Search for the cell housing the specified text and yield its (X, Y) center coordinate. 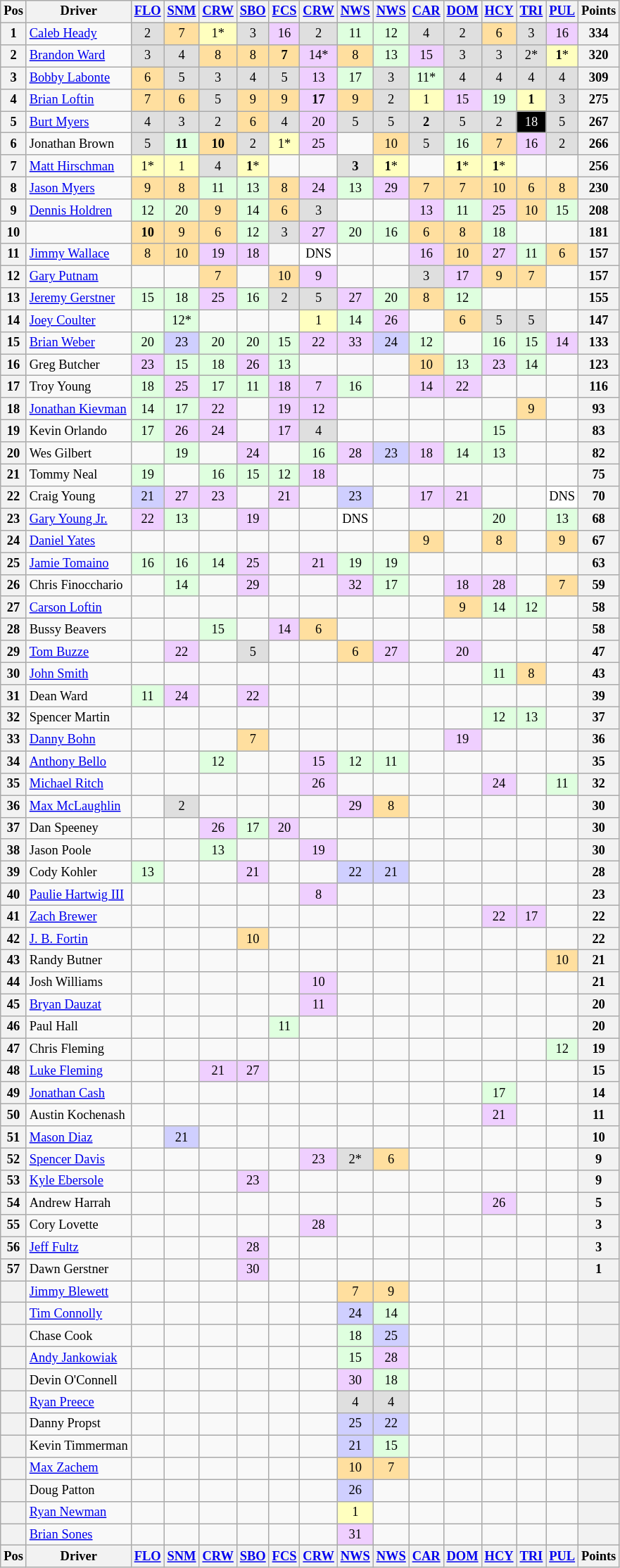
Dan Speeney (79, 828)
Zach Brewer (79, 916)
68 (599, 519)
Bussy Beavers (79, 629)
Gary Putnam (79, 276)
Daniel Yates (79, 542)
48 (14, 1071)
Paul Hall (79, 1028)
Carson Loftin (79, 608)
93 (599, 410)
57 (14, 1270)
Brian Weber (79, 342)
116 (599, 387)
Max McLaughlin (79, 807)
J. B. Fortin (79, 939)
Chris Finocchario (79, 586)
12* (182, 321)
Cody Kohler (79, 873)
266 (599, 144)
82 (599, 453)
Tommy Neal (79, 476)
67 (599, 542)
Randy Butner (79, 961)
256 (599, 166)
133 (599, 342)
John Smith (79, 674)
70 (599, 497)
309 (599, 77)
Danny Propst (79, 1424)
40 (14, 894)
Wes Gilbert (79, 453)
Greg Butcher (79, 365)
Andrew Harrah (79, 1203)
83 (599, 431)
181 (599, 232)
56 (14, 1247)
34 (14, 761)
Craig Young (79, 497)
Andy Jankowiak (79, 1358)
Paulie Hartwig III (79, 894)
Tim Connolly (79, 1313)
Devin O'Connell (79, 1379)
Jason Myers (79, 189)
Kevin Orlando (79, 431)
Josh Williams (79, 982)
Ryan Newman (79, 1513)
Dean Ward (79, 695)
Jamie Tomaino (79, 563)
Dawn Gerstner (79, 1270)
Gary Young Jr. (79, 519)
14* (318, 56)
Michael Ritch (79, 784)
55 (14, 1226)
Brandon Ward (79, 56)
38 (14, 850)
Mason Diaz (79, 1137)
Matt Hirschman (79, 166)
59 (599, 586)
Chris Fleming (79, 1049)
275 (599, 100)
Kevin Timmerman (79, 1446)
44 (14, 982)
Bobby Labonte (79, 77)
Spencer Davis (79, 1160)
Cory Lovette (79, 1226)
Doug Patton (79, 1491)
Chase Cook (79, 1336)
45 (14, 1005)
155 (599, 298)
41 (14, 916)
Bryan Dauzat (79, 1005)
53 (14, 1181)
147 (599, 321)
Spencer Martin (79, 718)
Dennis Holdren (79, 210)
Jonathan Brown (79, 144)
52 (14, 1160)
75 (599, 476)
Jimmy Wallace (79, 255)
Ryan Preece (79, 1402)
Tom Buzze (79, 652)
63 (599, 563)
Kyle Ebersole (79, 1181)
42 (14, 939)
Jeff Fultz (79, 1247)
320 (599, 56)
Jimmy Blewett (79, 1292)
11* (426, 77)
Jonathan Cash (79, 1094)
Danny Bohn (79, 740)
Jason Poole (79, 850)
Burt Myers (79, 122)
Anthony Bello (79, 761)
Luke Fleming (79, 1071)
49 (14, 1094)
Jonathan Kievman (79, 410)
208 (599, 210)
Austin Kochenash (79, 1115)
Troy Young (79, 387)
Caleb Heady (79, 34)
334 (599, 34)
230 (599, 189)
54 (14, 1203)
123 (599, 365)
Joey Coulter (79, 321)
267 (599, 122)
Brian Sones (79, 1534)
Jeremy Gerstner (79, 298)
50 (14, 1115)
Brian Loftin (79, 100)
Max Zachem (79, 1468)
51 (14, 1137)
46 (14, 1028)
